Search for the cell housing the specified text and yield its (X, Y) center coordinate. 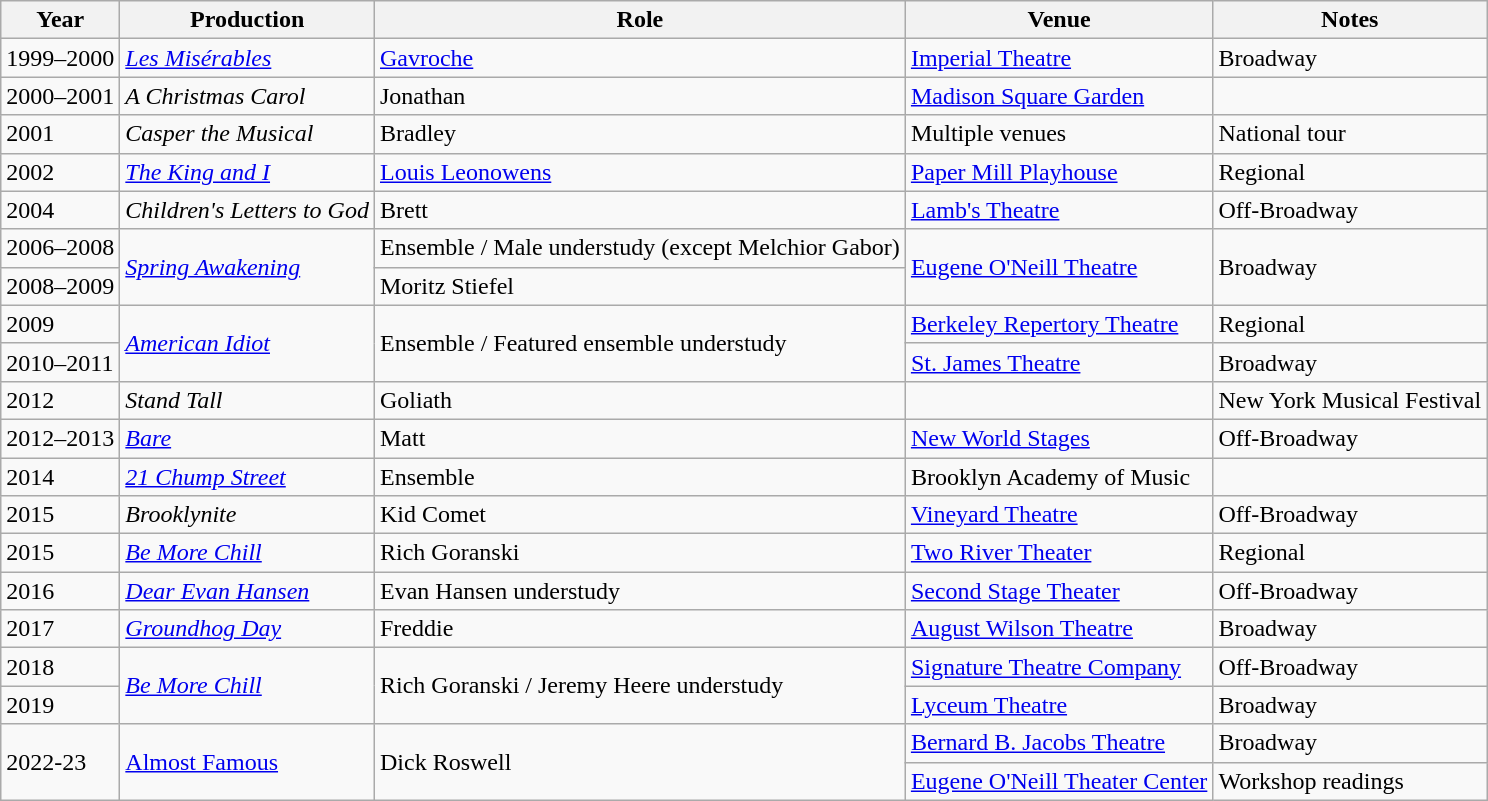
Brooklynite (248, 515)
2010–2011 (60, 362)
Les Misérables (248, 58)
2019 (60, 705)
2002 (60, 172)
2012–2013 (60, 438)
Vineyard Theatre (1059, 515)
Imperial Theatre (1059, 58)
Eugene O'Neill Theater Center (1059, 781)
2004 (60, 210)
Multiple venues (1059, 134)
Rich Goranski / Jeremy Heere understudy (640, 686)
Matt (640, 438)
Goliath (640, 400)
Lyceum Theatre (1059, 705)
Dear Evan Hansen (248, 591)
Ensemble / Male understudy (except Melchior Gabor) (640, 248)
Stand Tall (248, 400)
Paper Mill Playhouse (1059, 172)
Brooklyn Academy of Music (1059, 477)
Venue (1059, 20)
Evan Hansen understudy (640, 591)
Almost Famous (248, 762)
New World Stages (1059, 438)
Brett (640, 210)
The King and I (248, 172)
New York Musical Festival (1350, 400)
1999–2000 (60, 58)
Signature Theatre Company (1059, 667)
Workshop readings (1350, 781)
Gavroche (640, 58)
Ensemble / Featured ensemble understudy (640, 343)
2018 (60, 667)
Kid Comet (640, 515)
Rich Goranski (640, 553)
2022-23 (60, 762)
Jonathan (640, 96)
Role (640, 20)
Bernard B. Jacobs Theatre (1059, 743)
2000–2001 (60, 96)
St. James Theatre (1059, 362)
Freddie (640, 629)
21 Chump Street (248, 477)
2014 (60, 477)
Production (248, 20)
National tour (1350, 134)
2016 (60, 591)
2017 (60, 629)
A Christmas Carol (248, 96)
2012 (60, 400)
Bare (248, 438)
American Idiot (248, 343)
Two River Theater (1059, 553)
Children's Letters to God (248, 210)
Notes (1350, 20)
2006–2008 (60, 248)
Year (60, 20)
Berkeley Repertory Theatre (1059, 324)
Bradley (640, 134)
Madison Square Garden (1059, 96)
Lamb's Theatre (1059, 210)
Spring Awakening (248, 267)
Louis Leonowens (640, 172)
Groundhog Day (248, 629)
Dick Roswell (640, 762)
2001 (60, 134)
2009 (60, 324)
August Wilson Theatre (1059, 629)
Casper the Musical (248, 134)
Eugene O'Neill Theatre (1059, 267)
Ensemble (640, 477)
2008–2009 (60, 286)
Second Stage Theater (1059, 591)
Moritz Stiefel (640, 286)
